Scan for the cell matching the given text and deliver its [X, Y] coordinate at center. 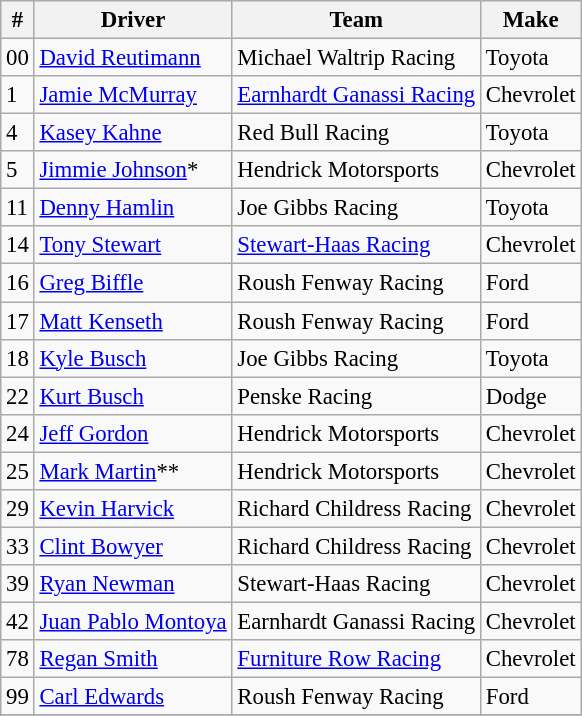
Kurt Busch [133, 396]
4 [18, 133]
Driver [133, 20]
17 [18, 321]
Jimmie Johnson* [133, 170]
24 [18, 433]
Jamie McMurray [133, 95]
00 [18, 58]
42 [18, 621]
Kyle Busch [133, 358]
16 [18, 283]
78 [18, 659]
Clint Bowyer [133, 546]
Matt Kenseth [133, 321]
David Reutimann [133, 58]
Michael Waltrip Racing [356, 58]
11 [18, 208]
Carl Edwards [133, 697]
Jeff Gordon [133, 433]
39 [18, 584]
Regan Smith [133, 659]
22 [18, 396]
Penske Racing [356, 396]
Ryan Newman [133, 584]
# [18, 20]
33 [18, 546]
29 [18, 509]
Furniture Row Racing [356, 659]
14 [18, 245]
Tony Stewart [133, 245]
25 [18, 471]
Kasey Kahne [133, 133]
Red Bull Racing [356, 133]
5 [18, 170]
99 [18, 697]
18 [18, 358]
Make [530, 20]
Team [356, 20]
Denny Hamlin [133, 208]
Kevin Harvick [133, 509]
Greg Biffle [133, 283]
1 [18, 95]
Juan Pablo Montoya [133, 621]
Dodge [530, 396]
Mark Martin** [133, 471]
